Locate the cell with the specified text and output its [X, Y] center coordinate. 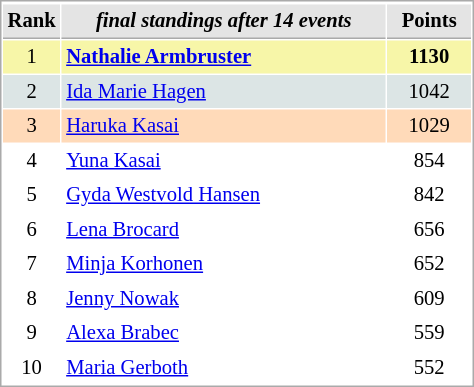
854 [429, 160]
1029 [429, 126]
609 [429, 298]
10 [32, 368]
8 [32, 298]
559 [429, 332]
552 [429, 368]
1 [32, 56]
Yuna Kasai [224, 160]
Ida Marie Hagen [224, 92]
Rank [32, 21]
6 [32, 230]
9 [32, 332]
2 [32, 92]
Nathalie Armbruster [224, 56]
842 [429, 194]
652 [429, 264]
4 [32, 160]
5 [32, 194]
Gyda Westvold Hansen [224, 194]
Jenny Nowak [224, 298]
3 [32, 126]
Points [429, 21]
Lena Brocard [224, 230]
Alexa Brabec [224, 332]
7 [32, 264]
1130 [429, 56]
Maria Gerboth [224, 368]
1042 [429, 92]
Minja Korhonen [224, 264]
656 [429, 230]
final standings after 14 events [224, 21]
Haruka Kasai [224, 126]
